Output the (X, Y) coordinate of the center of the cell containing the given text.  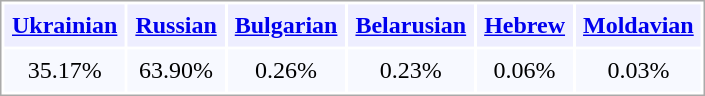
Hebrew (525, 25)
Ukrainian (64, 25)
0.26% (286, 71)
0.23% (411, 71)
63.90% (176, 71)
Russian (176, 25)
0.06% (525, 71)
Belarusian (411, 25)
0.03% (639, 71)
Bulgarian (286, 25)
35.17% (64, 71)
Moldavian (639, 25)
